Output the [x, y] coordinate of the center of the cell containing the given text.  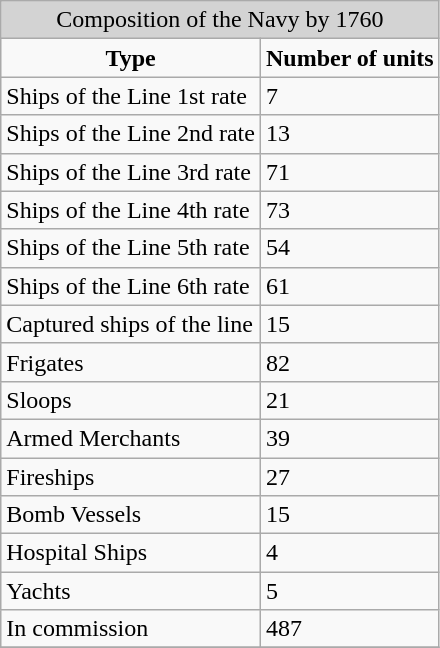
Ships of the Line 1st rate [131, 96]
Hospital Ships [131, 553]
Type [131, 58]
Sloops [131, 400]
Ships of the Line 3rd rate [131, 172]
Frigates [131, 362]
21 [350, 400]
Bomb Vessels [131, 515]
27 [350, 477]
Fireships [131, 477]
73 [350, 210]
54 [350, 248]
71 [350, 172]
Armed Merchants [131, 438]
Number of units [350, 58]
Ships of the Line 2nd rate [131, 134]
Captured ships of the line [131, 324]
7 [350, 96]
Ships of the Line 4th rate [131, 210]
82 [350, 362]
13 [350, 134]
Composition of the Navy by 1760 [220, 20]
61 [350, 286]
487 [350, 629]
5 [350, 591]
Ships of the Line 6th rate [131, 286]
In commission [131, 629]
4 [350, 553]
Yachts [131, 591]
Ships of the Line 5th rate [131, 248]
39 [350, 438]
